Identify which cell holds the provided text, then report its [x, y] central coordinate. 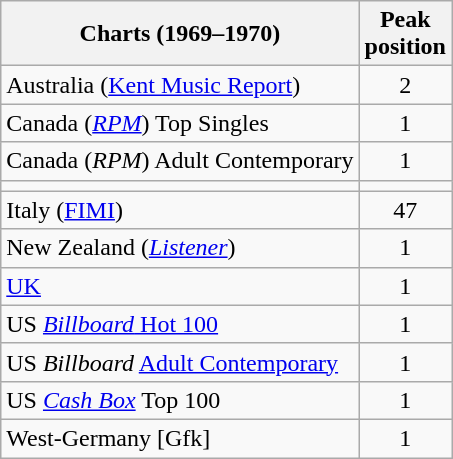
Australia (Kent Music Report) [180, 85]
US Billboard Adult Contemporary [180, 362]
New Zealand (Listener) [180, 248]
2 [405, 85]
Canada (RPM) Adult Contemporary [180, 161]
US Billboard Hot 100 [180, 324]
Charts (1969–1970) [180, 34]
Canada (RPM) Top Singles [180, 123]
US Cash Box Top 100 [180, 400]
Peakposition [405, 34]
UK [180, 286]
47 [405, 210]
Italy (FIMI) [180, 210]
West-Germany [Gfk] [180, 438]
